Pinpoint the cell where the given text exists, returning its [x, y] midpoint coordinate. 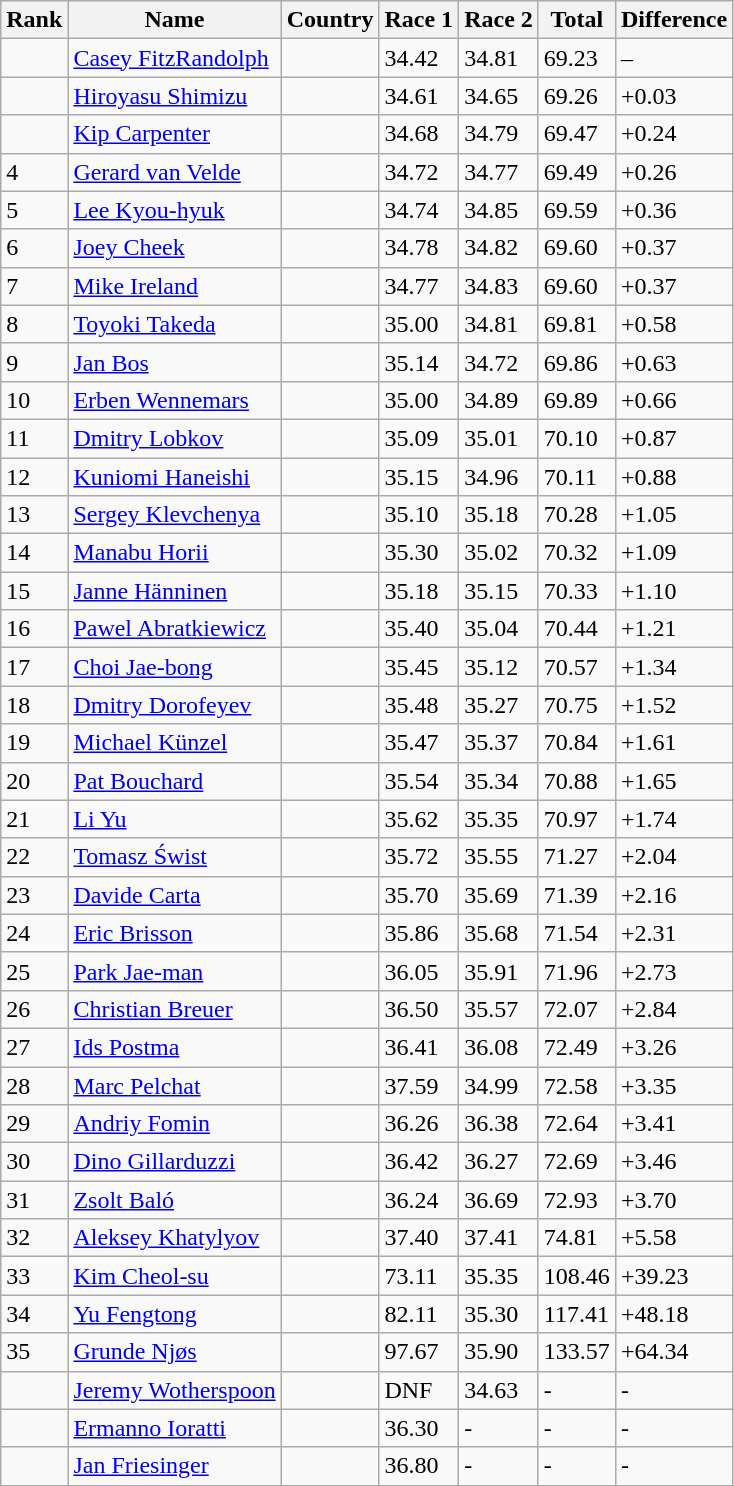
71.96 [576, 971]
Zsolt Baló [174, 1200]
15 [34, 591]
34.42 [419, 58]
+1.05 [674, 515]
108.46 [576, 1276]
73.11 [419, 1276]
Kim Cheol-su [174, 1276]
70.75 [576, 705]
72.58 [576, 1085]
72.93 [576, 1200]
Yu Fengtong [174, 1314]
Difference [674, 20]
35.54 [419, 781]
+0.36 [674, 210]
Eric Brisson [174, 933]
133.57 [576, 1352]
71.27 [576, 857]
Jeremy Wotherspoon [174, 1390]
Tomasz Świst [174, 857]
35.04 [499, 629]
35.91 [499, 971]
Grunde Njøs [174, 1352]
34.74 [419, 210]
+3.70 [674, 1200]
Pawel Abratkiewicz [174, 629]
35.86 [419, 933]
Hiroyasu Shimizu [174, 96]
Ermanno Ioratti [174, 1428]
35.02 [499, 553]
36.05 [419, 971]
+0.58 [674, 324]
9 [34, 362]
20 [34, 781]
35.57 [499, 1009]
28 [34, 1085]
69.89 [576, 400]
36.42 [419, 1162]
+1.52 [674, 705]
35.62 [419, 819]
Joey Cheek [174, 248]
97.67 [419, 1352]
82.11 [419, 1314]
34 [34, 1314]
Kuniomi Haneishi [174, 477]
36.41 [419, 1047]
70.10 [576, 438]
35.70 [419, 895]
30 [34, 1162]
16 [34, 629]
Dmitry Dorofeyev [174, 705]
35.01 [499, 438]
36.69 [499, 1200]
Pat Bouchard [174, 781]
+64.34 [674, 1352]
DNF [419, 1390]
36.08 [499, 1047]
Toyoki Takeda [174, 324]
+1.74 [674, 819]
35.68 [499, 933]
35.14 [419, 362]
13 [34, 515]
70.44 [576, 629]
71.54 [576, 933]
Marc Pelchat [174, 1085]
31 [34, 1200]
35.12 [499, 667]
+0.03 [674, 96]
70.57 [576, 667]
34.63 [499, 1390]
+3.26 [674, 1047]
117.41 [576, 1314]
19 [34, 743]
Aleksey Khatylyov [174, 1238]
35.45 [419, 667]
70.11 [576, 477]
37.41 [499, 1238]
34.83 [499, 286]
34.89 [499, 400]
Manabu Horii [174, 553]
12 [34, 477]
27 [34, 1047]
Country [330, 20]
+3.41 [674, 1124]
Kip Carpenter [174, 134]
69.47 [576, 134]
6 [34, 248]
+1.34 [674, 667]
+0.24 [674, 134]
+2.84 [674, 1009]
36.30 [419, 1428]
35.09 [419, 438]
70.84 [576, 743]
36.26 [419, 1124]
14 [34, 553]
35.90 [499, 1352]
Michael Künzel [174, 743]
Jan Friesinger [174, 1466]
– [674, 58]
35.40 [419, 629]
+39.23 [674, 1276]
35 [34, 1352]
69.86 [576, 362]
Total [576, 20]
37.59 [419, 1085]
+1.61 [674, 743]
37.40 [419, 1238]
36.24 [419, 1200]
+2.73 [674, 971]
26 [34, 1009]
+2.16 [674, 895]
+0.88 [674, 477]
36.38 [499, 1124]
69.81 [576, 324]
Jan Bos [174, 362]
10 [34, 400]
70.33 [576, 591]
72.69 [576, 1162]
Andriy Fomin [174, 1124]
Race 2 [499, 20]
Sergey Klevchenya [174, 515]
25 [34, 971]
35.47 [419, 743]
70.97 [576, 819]
+3.46 [674, 1162]
71.39 [576, 895]
34.99 [499, 1085]
+5.58 [674, 1238]
35.72 [419, 857]
72.07 [576, 1009]
35.37 [499, 743]
Janne Hänninen [174, 591]
36.80 [419, 1466]
34.79 [499, 134]
17 [34, 667]
69.23 [576, 58]
21 [34, 819]
Name [174, 20]
Davide Carta [174, 895]
34.96 [499, 477]
+3.35 [674, 1085]
8 [34, 324]
36.27 [499, 1162]
34.65 [499, 96]
34.82 [499, 248]
Ids Postma [174, 1047]
11 [34, 438]
+1.10 [674, 591]
74.81 [576, 1238]
Gerard van Velde [174, 172]
69.59 [576, 210]
+2.31 [674, 933]
+0.63 [674, 362]
+0.26 [674, 172]
34.85 [499, 210]
+48.18 [674, 1314]
33 [34, 1276]
+0.87 [674, 438]
7 [34, 286]
Erben Wennemars [174, 400]
22 [34, 857]
72.49 [576, 1047]
35.69 [499, 895]
35.27 [499, 705]
Park Jae-man [174, 971]
35.34 [499, 781]
35.10 [419, 515]
+2.04 [674, 857]
34.68 [419, 134]
Lee Kyou-hyuk [174, 210]
29 [34, 1124]
Casey FitzRandolph [174, 58]
+1.21 [674, 629]
Christian Breuer [174, 1009]
Dino Gillarduzzi [174, 1162]
69.26 [576, 96]
70.88 [576, 781]
72.64 [576, 1124]
Li Yu [174, 819]
+1.09 [674, 553]
+1.65 [674, 781]
36.50 [419, 1009]
Race 1 [419, 20]
34.78 [419, 248]
18 [34, 705]
4 [34, 172]
70.32 [576, 553]
69.49 [576, 172]
35.48 [419, 705]
+0.66 [674, 400]
Mike Ireland [174, 286]
34.61 [419, 96]
32 [34, 1238]
23 [34, 895]
70.28 [576, 515]
24 [34, 933]
Rank [34, 20]
5 [34, 210]
35.55 [499, 857]
Choi Jae-bong [174, 667]
Dmitry Lobkov [174, 438]
